Output the (X, Y) coordinate of the center of the cell containing the given text.  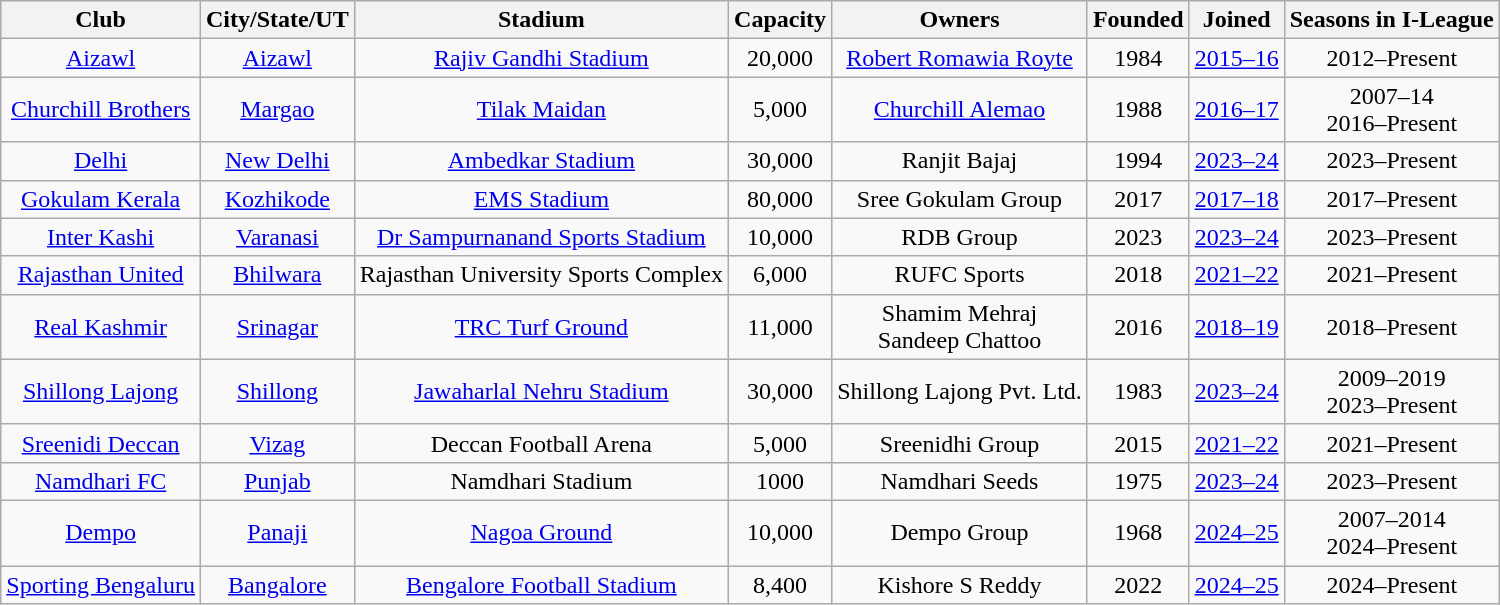
20,000 (780, 58)
Real Kashmir (101, 326)
Capacity (780, 20)
Varanasi (277, 237)
1000 (780, 481)
Rajasthan University Sports Complex (541, 275)
Rajasthan United (101, 275)
RUFC Sports (960, 275)
2017 (1138, 199)
Churchill Alemao (960, 110)
Dempo Group (960, 532)
2015 (1138, 443)
2016 (1138, 326)
Rajiv Gandhi Stadium (541, 58)
Namdhari FC (101, 481)
Sree Gokulam Group (960, 199)
Sreenidi Deccan (101, 443)
Robert Romawia Royte (960, 58)
2007–142016–Present (1392, 110)
1984 (1138, 58)
80,000 (780, 199)
Kishore S Reddy (960, 585)
Jawaharlal Nehru Stadium (541, 392)
Churchill Brothers (101, 110)
2009–20192023–Present (1392, 392)
Srinagar (277, 326)
New Delhi (277, 161)
Founded (1138, 20)
2015–16 (1236, 58)
City/State/UT (277, 20)
Shamim MehrajSandeep Chattoo (960, 326)
Vizag (277, 443)
11,000 (780, 326)
Deccan Football Arena (541, 443)
Joined (1236, 20)
1968 (1138, 532)
1983 (1138, 392)
Margao (277, 110)
Shillong Lajong (101, 392)
1988 (1138, 110)
Club (101, 20)
Namdhari Stadium (541, 481)
Delhi (101, 161)
Tilak Maidan (541, 110)
Bengalore Football Stadium (541, 585)
Sporting Bengaluru (101, 585)
Kozhikode (277, 199)
2018–19 (1236, 326)
Sreenidhi Group (960, 443)
Dr Sampurnanand Sports Stadium (541, 237)
Namdhari Seeds (960, 481)
Panaji (277, 532)
1994 (1138, 161)
TRC Turf Ground (541, 326)
Shillong Lajong Pvt. Ltd. (960, 392)
2022 (1138, 585)
Shillong (277, 392)
Nagoa Ground (541, 532)
Dempo (101, 532)
2018–Present (1392, 326)
2012–Present (1392, 58)
Gokulam Kerala (101, 199)
1975 (1138, 481)
Seasons in I-League (1392, 20)
2018 (1138, 275)
Owners (960, 20)
8,400 (780, 585)
EMS Stadium (541, 199)
6,000 (780, 275)
Bangalore (277, 585)
Punjab (277, 481)
Ranjit Bajaj (960, 161)
2023 (1138, 237)
2007–20142024–Present (1392, 532)
Bhilwara (277, 275)
Ambedkar Stadium (541, 161)
2024–Present (1392, 585)
2017–18 (1236, 199)
RDB Group (960, 237)
Inter Kashi (101, 237)
2017–Present (1392, 199)
2016–17 (1236, 110)
Stadium (541, 20)
